Provide the (X, Y) coordinate of the cell's center where the given text is located.  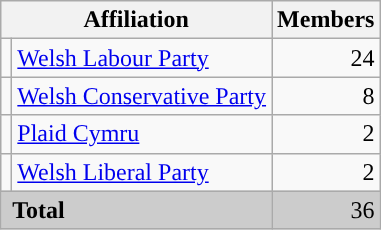
8 (326, 96)
Welsh Conservative Party (142, 96)
36 (326, 210)
24 (326, 58)
Total (136, 210)
Members (326, 20)
Plaid Cymru (142, 134)
Welsh Labour Party (142, 58)
Welsh Liberal Party (142, 172)
Affiliation (136, 20)
